Provide the (x, y) coordinate of the cell's center where the given text is located.  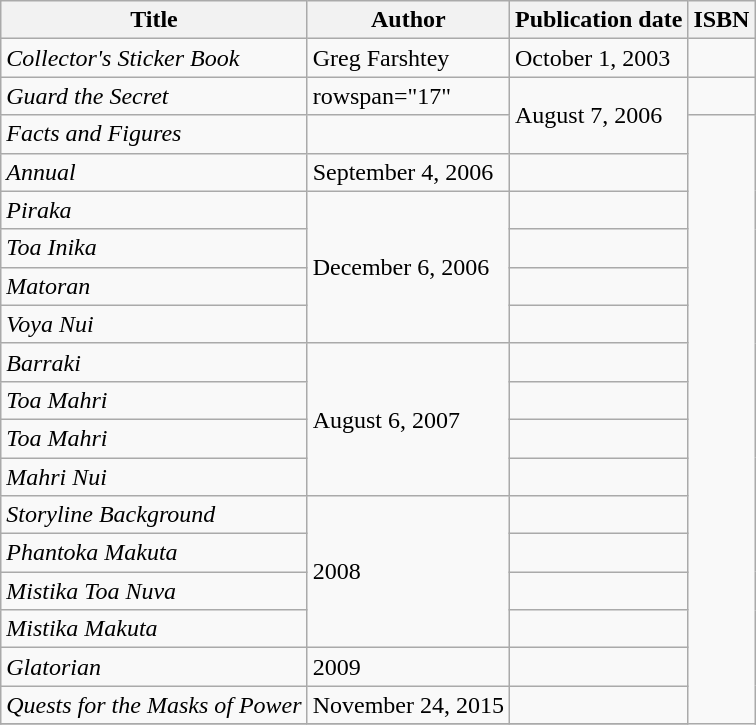
August 6, 2007 (408, 419)
2008 (408, 572)
ISBN (722, 20)
October 1, 2003 (598, 58)
Quests for the Masks of Power (154, 705)
Matoran (154, 286)
Piraka (154, 210)
Mistika Makuta (154, 629)
Title (154, 20)
Collector's Sticker Book (154, 58)
2009 (408, 667)
rowspan="17" (408, 96)
Greg Farshtey (408, 58)
Barraki (154, 362)
Annual (154, 172)
Voya Nui (154, 324)
November 24, 2015 (408, 705)
Author (408, 20)
December 6, 2006 (408, 267)
Mistika Toa Nuva (154, 591)
August 7, 2006 (598, 115)
September 4, 2006 (408, 172)
Toa Inika (154, 248)
Mahri Nui (154, 477)
Guard the Secret (154, 96)
Publication date (598, 20)
Glatorian (154, 667)
Phantoka Makuta (154, 553)
Facts and Figures (154, 134)
Storyline Background (154, 515)
